Detect which cell encompasses the target text, then output its (x, y) center coordinate. 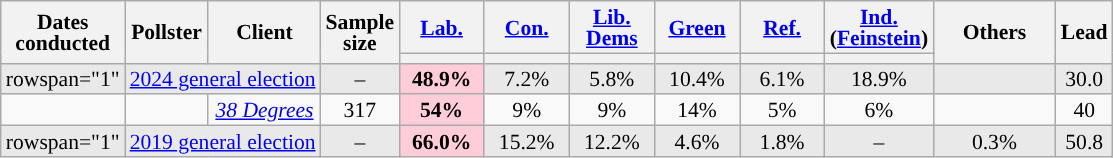
Others (994, 32)
Lab. (442, 27)
Lead (1084, 32)
317 (360, 110)
6% (879, 110)
66.0% (442, 142)
Lib. Dems (612, 27)
12.2% (612, 142)
18.9% (879, 78)
Pollster (167, 32)
Green (696, 27)
Client (264, 32)
5.8% (612, 78)
10.4% (696, 78)
Con. (526, 27)
15.2% (526, 142)
40 (1084, 110)
Ref. (782, 27)
Ind. (Feinstein) (879, 27)
7.2% (526, 78)
6.1% (782, 78)
5% (782, 110)
1.8% (782, 142)
38 Degrees (264, 110)
2019 general election (223, 142)
30.0 (1084, 78)
Sample size (360, 32)
Datesconducted (63, 32)
14% (696, 110)
48.9% (442, 78)
4.6% (696, 142)
0.3% (994, 142)
2024 general election (223, 78)
50.8 (1084, 142)
54% (442, 110)
